Detect which cell encompasses the target text, then output its [X, Y] center coordinate. 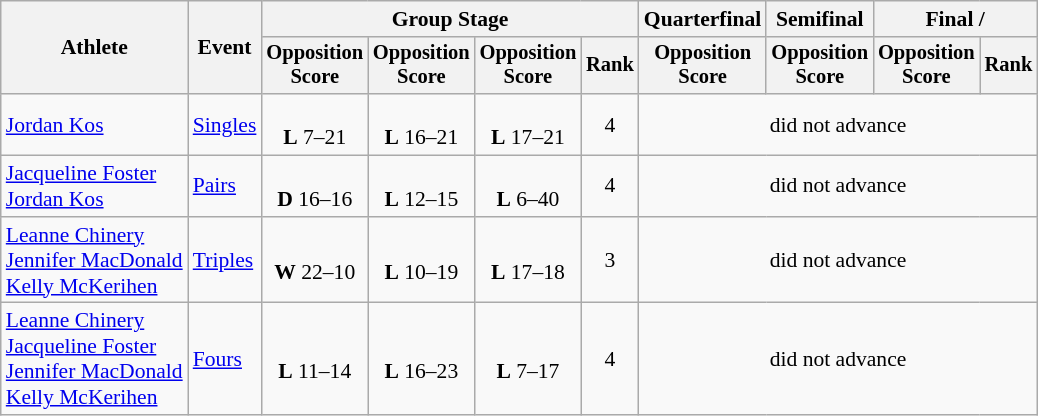
Final / [955, 19]
Group Stage [450, 19]
L 11–14 [314, 359]
3 [610, 260]
L 17–21 [528, 124]
Leanne ChineryJacqueline FosterJennifer MacDonaldKelly McKerihen [94, 359]
Athlete [94, 48]
Jacqueline FosterJordan Kos [94, 186]
Semifinal [820, 19]
Leanne ChineryJennifer MacDonaldKelly McKerihen [94, 260]
L 17–18 [528, 260]
L 7–17 [528, 359]
Quarterfinal [703, 19]
L 16–23 [422, 359]
Triples [225, 260]
Jordan Kos [94, 124]
Fours [225, 359]
D 16–16 [314, 186]
L 10–19 [422, 260]
L 16–21 [422, 124]
Pairs [225, 186]
W 22–10 [314, 260]
Event [225, 48]
Singles [225, 124]
L 7–21 [314, 124]
L 12–15 [422, 186]
L 6–40 [528, 186]
